Capture the cell that displays the provided text and extract its [X, Y] central coordinate. 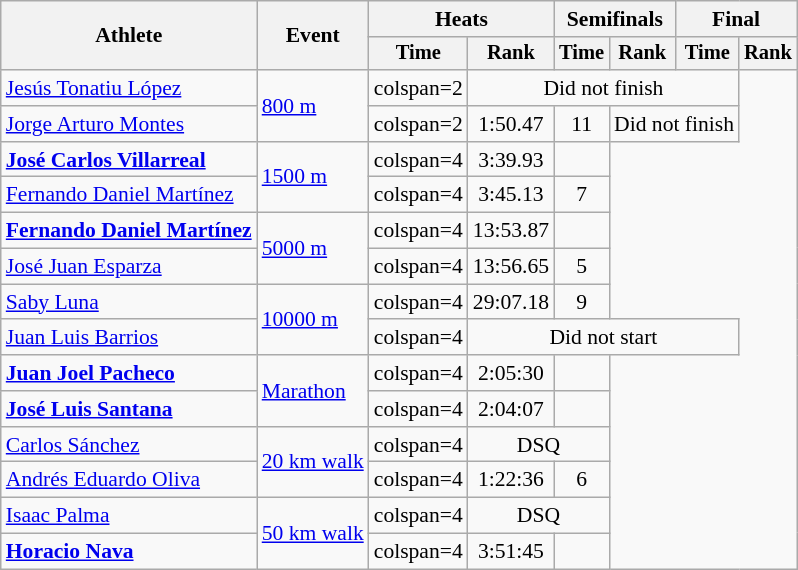
Heats [462, 19]
Athlete [129, 36]
Semifinals [614, 19]
José Luis Santana [129, 409]
3:45.13 [511, 195]
Isaac Palma [129, 516]
Jesús Tonatiu López [129, 88]
5000 m [313, 248]
2:05:30 [511, 373]
6 [582, 480]
800 m [313, 106]
20 km walk [313, 462]
29:07.18 [511, 302]
José Juan Esparza [129, 267]
3:39.93 [511, 160]
Marathon [313, 390]
Andrés Eduardo Oliva [129, 480]
Carlos Sánchez [129, 445]
1:22:36 [511, 480]
Juan Joel Pacheco [129, 373]
Did not start [604, 338]
1:50.47 [511, 124]
José Carlos Villarreal [129, 160]
2:04:07 [511, 409]
50 km walk [313, 534]
Jorge Arturo Montes [129, 124]
9 [582, 302]
Juan Luis Barrios [129, 338]
3:51:45 [511, 552]
Horacio Nava [129, 552]
7 [582, 195]
10000 m [313, 320]
13:56.65 [511, 267]
13:53.87 [511, 231]
Final [736, 19]
Event [313, 36]
Saby Luna [129, 302]
5 [582, 267]
11 [582, 124]
1500 m [313, 178]
